Capture the cell that displays the provided text and extract its [X, Y] central coordinate. 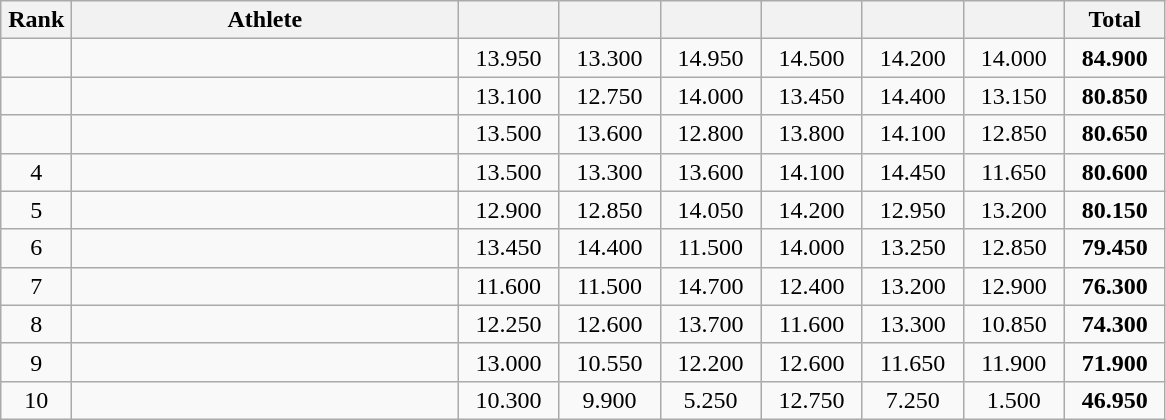
84.900 [1114, 58]
71.900 [1114, 362]
5.250 [710, 400]
7 [36, 286]
9 [36, 362]
4 [36, 172]
13.000 [508, 362]
9.900 [610, 400]
74.300 [1114, 324]
14.500 [812, 58]
80.650 [1114, 134]
12.950 [912, 210]
Rank [36, 20]
13.950 [508, 58]
10.850 [1014, 324]
13.700 [710, 324]
76.300 [1114, 286]
13.250 [912, 248]
6 [36, 248]
12.250 [508, 324]
5 [36, 210]
Athlete [265, 20]
14.450 [912, 172]
80.850 [1114, 96]
10 [36, 400]
11.900 [1014, 362]
7.250 [912, 400]
12.800 [710, 134]
80.600 [1114, 172]
8 [36, 324]
13.800 [812, 134]
13.150 [1014, 96]
13.100 [508, 96]
14.050 [710, 210]
12.200 [710, 362]
80.150 [1114, 210]
12.400 [812, 286]
46.950 [1114, 400]
10.300 [508, 400]
10.550 [610, 362]
14.950 [710, 58]
Total [1114, 20]
1.500 [1014, 400]
14.700 [710, 286]
79.450 [1114, 248]
